Search for the cell housing the specified text and yield its [x, y] center coordinate. 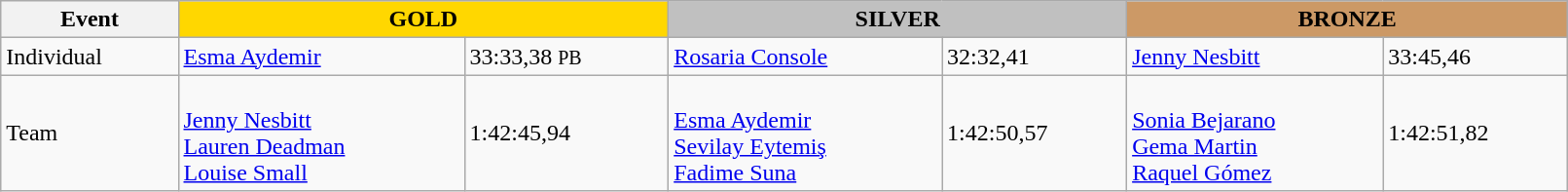
Rosaria Console [806, 57]
1:42:51,82 [1476, 133]
33:33,38 PB [566, 57]
33:45,46 [1476, 57]
BRONZE [1347, 19]
32:32,41 [1035, 57]
Esma Aydemir [321, 57]
1:42:45,94 [566, 133]
SILVER [897, 19]
Team [90, 133]
GOLD [423, 19]
Esma AydemirSevilay EytemişFadime Suna [806, 133]
Jenny Nesbitt [1256, 57]
Sonia BejaranoGema MartinRaquel Gómez [1256, 133]
Event [90, 19]
Individual [90, 57]
1:42:50,57 [1035, 133]
Jenny NesbittLauren DeadmanLouise Small [321, 133]
